Identify which cell holds the provided text, then report its [X, Y] central coordinate. 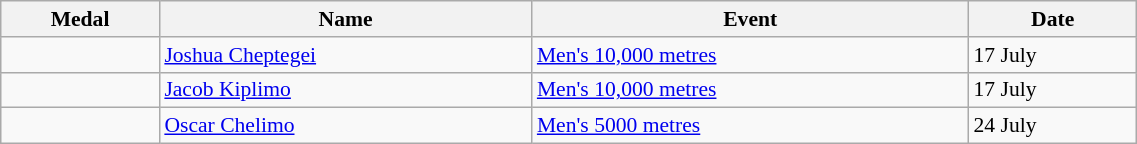
24 July [1053, 126]
Date [1053, 19]
Event [750, 19]
Oscar Chelimo [346, 126]
Men's 5000 metres [750, 126]
Jacob Kiplimo [346, 90]
Joshua Cheptegei [346, 55]
Name [346, 19]
Medal [80, 19]
